Output the [X, Y] coordinate of the center of the cell containing the given text.  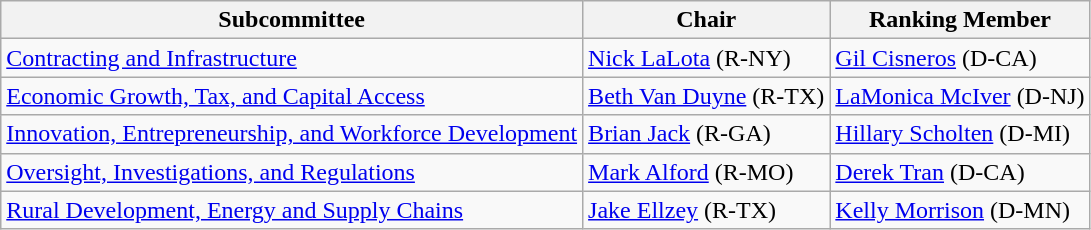
Innovation, Entrepreneurship, and Workforce Development [292, 134]
Mark Alford (R-MO) [706, 172]
Hillary Scholten (D-MI) [960, 134]
Jake Ellzey (R-TX) [706, 210]
Contracting and Infrastructure [292, 58]
LaMonica McIver (D-NJ) [960, 96]
Beth Van Duyne (R-TX) [706, 96]
Nick LaLota (R-NY) [706, 58]
Chair [706, 20]
Derek Tran (D-CA) [960, 172]
Brian Jack (R-GA) [706, 134]
Gil Cisneros (D-CA) [960, 58]
Rural Development, Energy and Supply Chains [292, 210]
Economic Growth, Tax, and Capital Access [292, 96]
Oversight, Investigations, and Regulations [292, 172]
Kelly Morrison (D-MN) [960, 210]
Ranking Member [960, 20]
Subcommittee [292, 20]
